Output the [X, Y] coordinate of the center of the cell containing the given text.  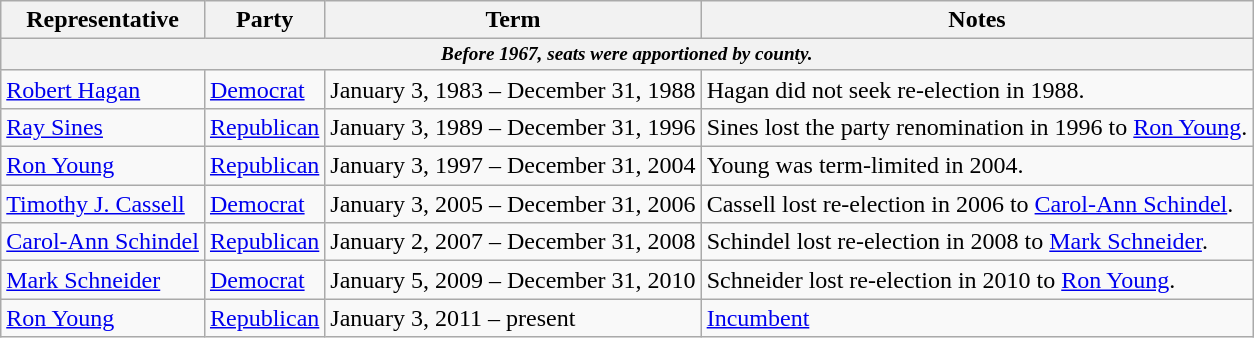
Representative [103, 20]
Young was term-limited in 2004. [977, 166]
January 3, 2011 – present [513, 318]
Schindel lost re-election in 2008 to Mark Schneider. [977, 242]
Timothy J. Cassell [103, 204]
Cassell lost re-election in 2006 to Carol-Ann Schindel. [977, 204]
Carol-Ann Schindel [103, 242]
January 3, 1997 – December 31, 2004 [513, 166]
Before 1967, seats were apportioned by county. [627, 55]
Robert Hagan [103, 89]
Sines lost the party renomination in 1996 to Ron Young. [977, 128]
January 3, 1983 – December 31, 1988 [513, 89]
January 3, 2005 – December 31, 2006 [513, 204]
Party [264, 20]
Ray Sines [103, 128]
Notes [977, 20]
Schneider lost re-election in 2010 to Ron Young. [977, 280]
Term [513, 20]
Incumbent [977, 318]
January 2, 2007 – December 31, 2008 [513, 242]
January 3, 1989 – December 31, 1996 [513, 128]
Hagan did not seek re-election in 1988. [977, 89]
January 5, 2009 – December 31, 2010 [513, 280]
Mark Schneider [103, 280]
